Detect which cell encompasses the target text, then output its (x, y) center coordinate. 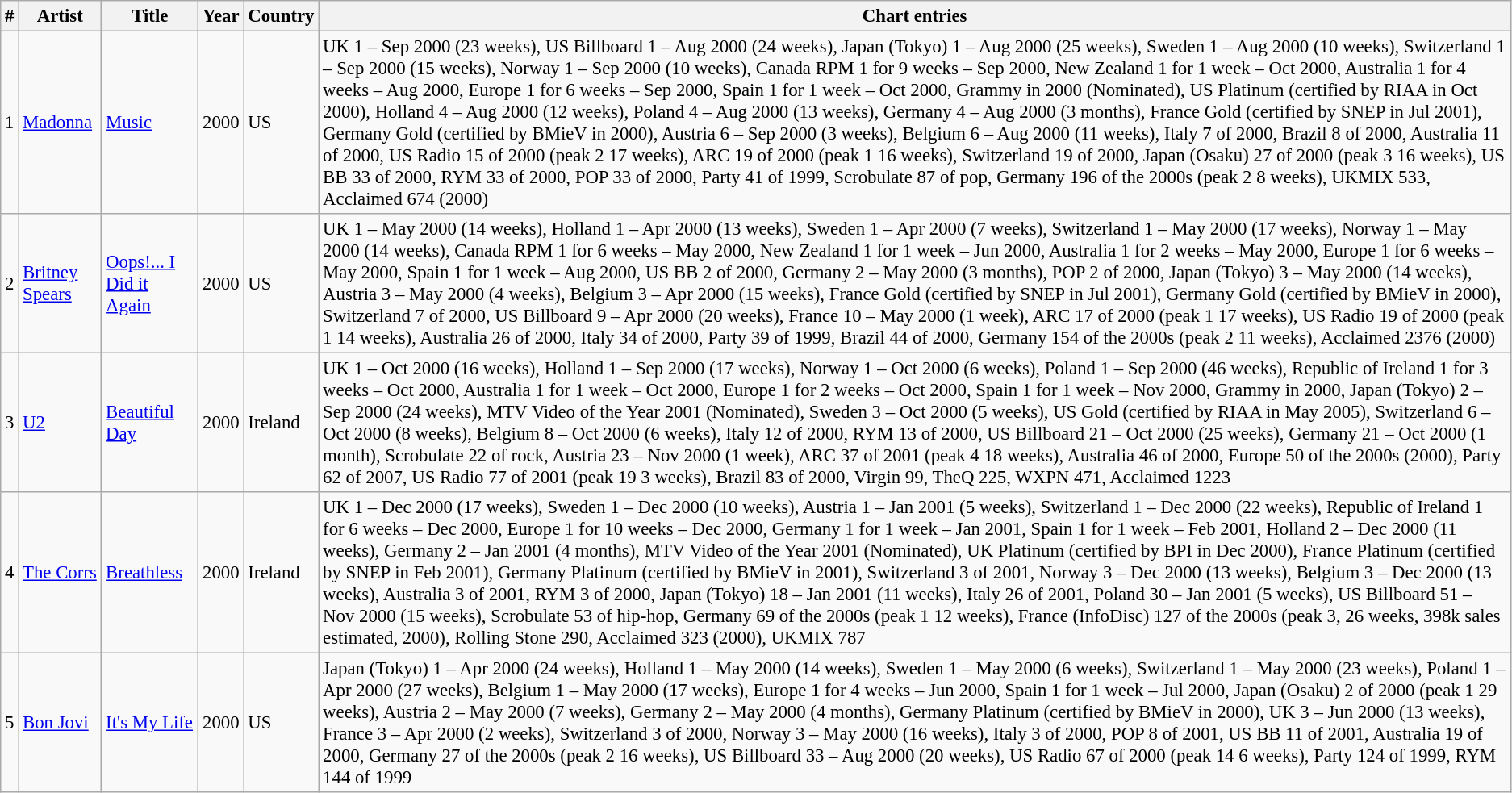
Madonna (60, 123)
2 (10, 284)
3 (10, 423)
Title (150, 16)
It's My Life (150, 723)
Country (281, 16)
Oops!... I Did it Again (150, 284)
Chart entries (915, 16)
Year (221, 16)
U2 (60, 423)
Beautiful Day (150, 423)
5 (10, 723)
1 (10, 123)
Breathless (150, 573)
Britney Spears (60, 284)
The Corrs (60, 573)
Music (150, 123)
4 (10, 573)
Bon Jovi (60, 723)
Artist (60, 16)
# (10, 16)
